Extract the [X, Y] coordinate from the center of the cell holding the provided text.  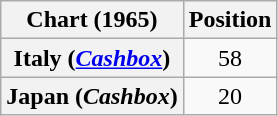
58 [230, 58]
Chart (1965) [92, 20]
20 [230, 96]
Position [230, 20]
Japan (Cashbox) [92, 96]
Italy (Cashbox) [92, 58]
